Output the [X, Y] coordinate of the center of the cell containing the given text.  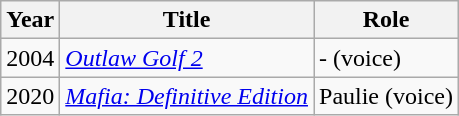
Outlaw Golf 2 [187, 58]
Year [30, 20]
Role [386, 20]
- (voice) [386, 58]
Paulie (voice) [386, 96]
Mafia: Definitive Edition [187, 96]
2020 [30, 96]
2004 [30, 58]
Title [187, 20]
